Detect which cell encompasses the target text, then output its (X, Y) center coordinate. 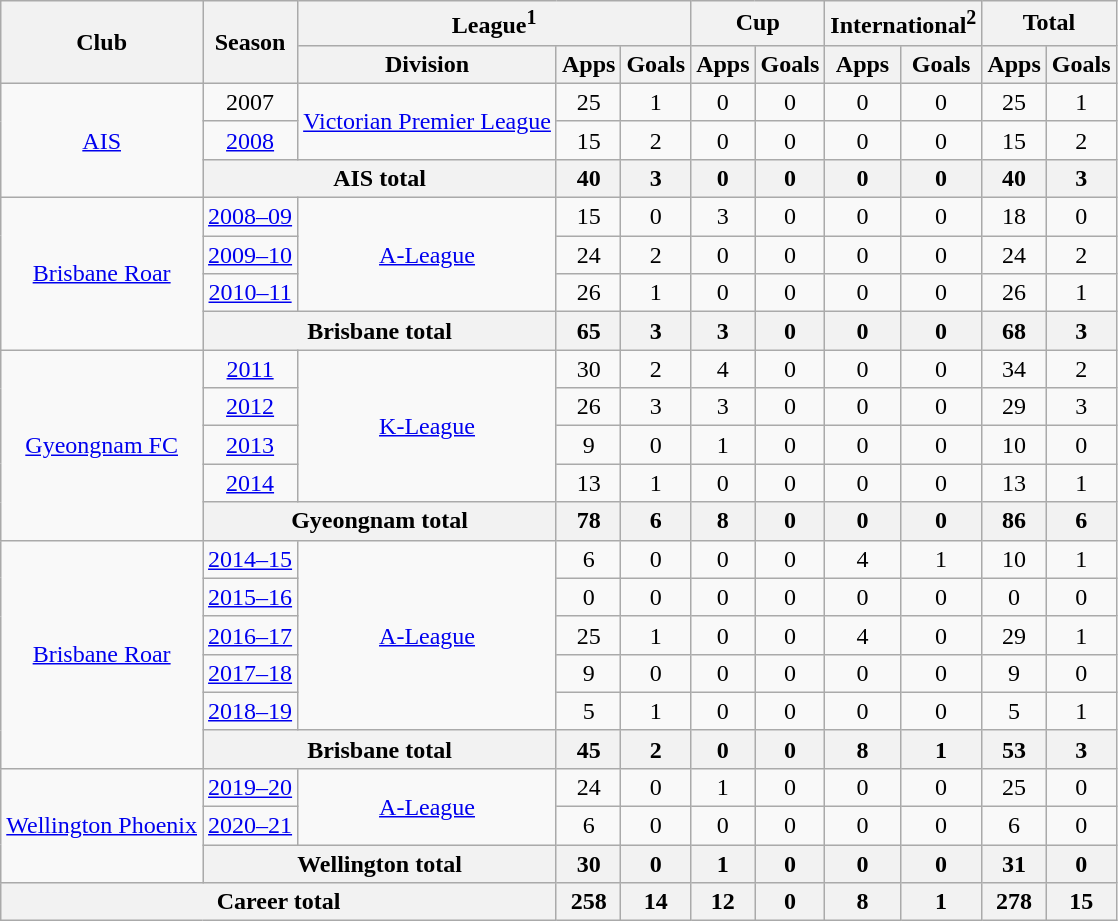
Wellington Phoenix (102, 825)
278 (1014, 902)
Victorian Premier League (428, 121)
31 (1014, 864)
Gyeongnam FC (102, 445)
2007 (250, 102)
2012 (250, 407)
45 (588, 749)
Season (250, 42)
Club (102, 42)
AIS (102, 140)
2015–16 (250, 597)
86 (1014, 521)
2014–15 (250, 559)
2009–10 (250, 255)
2014 (250, 483)
53 (1014, 749)
Career total (279, 902)
2017–18 (250, 673)
68 (1014, 331)
Cup (758, 24)
34 (1014, 369)
AIS total (380, 178)
2011 (250, 369)
2019–20 (250, 787)
International2 (904, 24)
Gyeongnam total (380, 521)
Total (1049, 24)
12 (723, 902)
2018–19 (250, 711)
Division (428, 64)
78 (588, 521)
K-League (428, 426)
2013 (250, 445)
2008–09 (250, 217)
18 (1014, 217)
2010–11 (250, 293)
2020–21 (250, 826)
65 (588, 331)
2008 (250, 140)
Wellington total (380, 864)
258 (588, 902)
2016–17 (250, 635)
14 (656, 902)
League1 (494, 24)
